Provide the (x, y) coordinate of the cell's center where the given text is located.  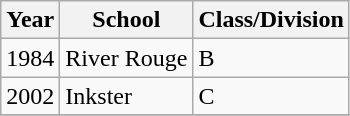
B (271, 58)
2002 (30, 96)
Year (30, 20)
River Rouge (126, 58)
Inkster (126, 96)
Class/Division (271, 20)
C (271, 96)
1984 (30, 58)
School (126, 20)
